Locate the cell with the specified text and output its [X, Y] center coordinate. 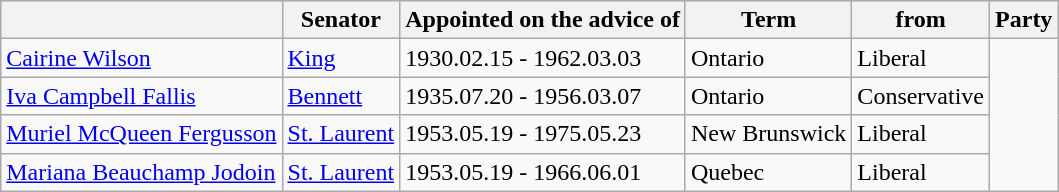
Mariana Beauchamp Jodoin [142, 172]
Muriel McQueen Fergusson [142, 134]
1953.05.19 - 1966.06.01 [543, 172]
Term [768, 20]
Iva Campbell Fallis [142, 96]
Quebec [768, 172]
King [341, 58]
1953.05.19 - 1975.05.23 [543, 134]
1930.02.15 - 1962.03.03 [543, 58]
New Brunswick [768, 134]
Conservative [921, 96]
Bennett [341, 96]
1935.07.20 - 1956.03.07 [543, 96]
from [921, 20]
Cairine Wilson [142, 58]
Party [1024, 20]
Appointed on the advice of [543, 20]
Senator [341, 20]
